Provide the (X, Y) coordinate of the cell's center where the given text is located.  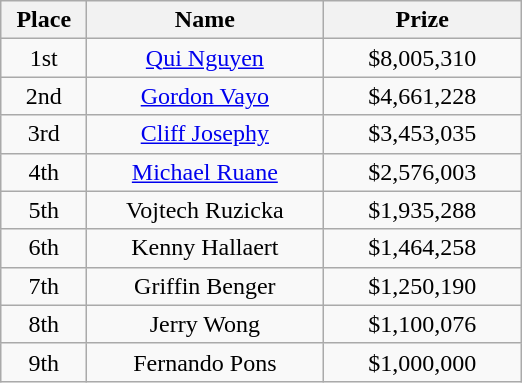
6th (44, 248)
Michael Ruane (205, 172)
$1,000,000 (422, 362)
$2,576,003 (422, 172)
1st (44, 58)
9th (44, 362)
$1,250,190 (422, 286)
Place (44, 20)
$4,661,228 (422, 96)
Name (205, 20)
Jerry Wong (205, 324)
3rd (44, 134)
$8,005,310 (422, 58)
Cliff Josephy (205, 134)
Qui Nguyen (205, 58)
5th (44, 210)
4th (44, 172)
Gordon Vayo (205, 96)
Kenny Hallaert (205, 248)
7th (44, 286)
Fernando Pons (205, 362)
8th (44, 324)
2nd (44, 96)
$3,453,035 (422, 134)
Griffin Benger (205, 286)
Vojtech Ruzicka (205, 210)
Prize (422, 20)
$1,100,076 (422, 324)
$1,464,258 (422, 248)
$1,935,288 (422, 210)
